Extract the (X, Y) coordinate from the center of the cell holding the provided text.  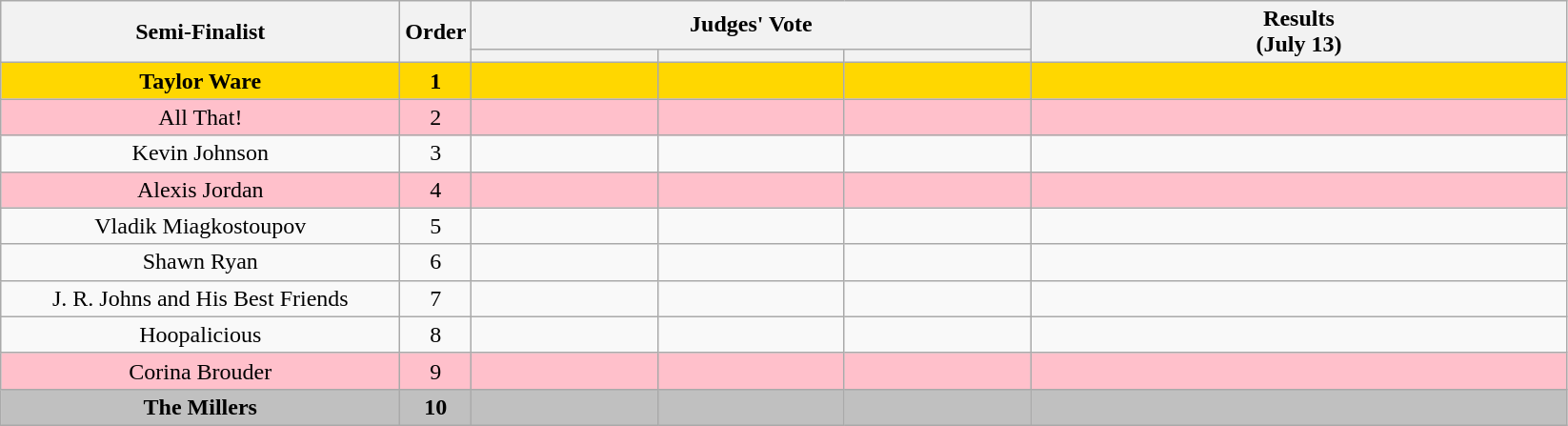
10 (436, 407)
Hoopalicious (200, 335)
5 (436, 226)
Judges' Vote (751, 25)
Kevin Johnson (200, 153)
7 (436, 298)
4 (436, 190)
Vladik Miagkostoupov (200, 226)
Semi-Finalist (200, 32)
6 (436, 262)
9 (436, 371)
3 (436, 153)
1 (436, 81)
2 (436, 117)
8 (436, 335)
Alexis Jordan (200, 190)
Order (436, 32)
J. R. Johns and His Best Friends (200, 298)
Taylor Ware (200, 81)
Results (July 13) (1299, 32)
All That! (200, 117)
Shawn Ryan (200, 262)
The Millers (200, 407)
Corina Brouder (200, 371)
